Find where the given text appears and provide that cell's center as (x, y) coordinate. 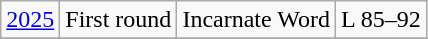
L 85–92 (382, 20)
Incarnate Word (256, 20)
2025 (30, 20)
First round (118, 20)
